Return (X, Y) of the center of cell containing provided text 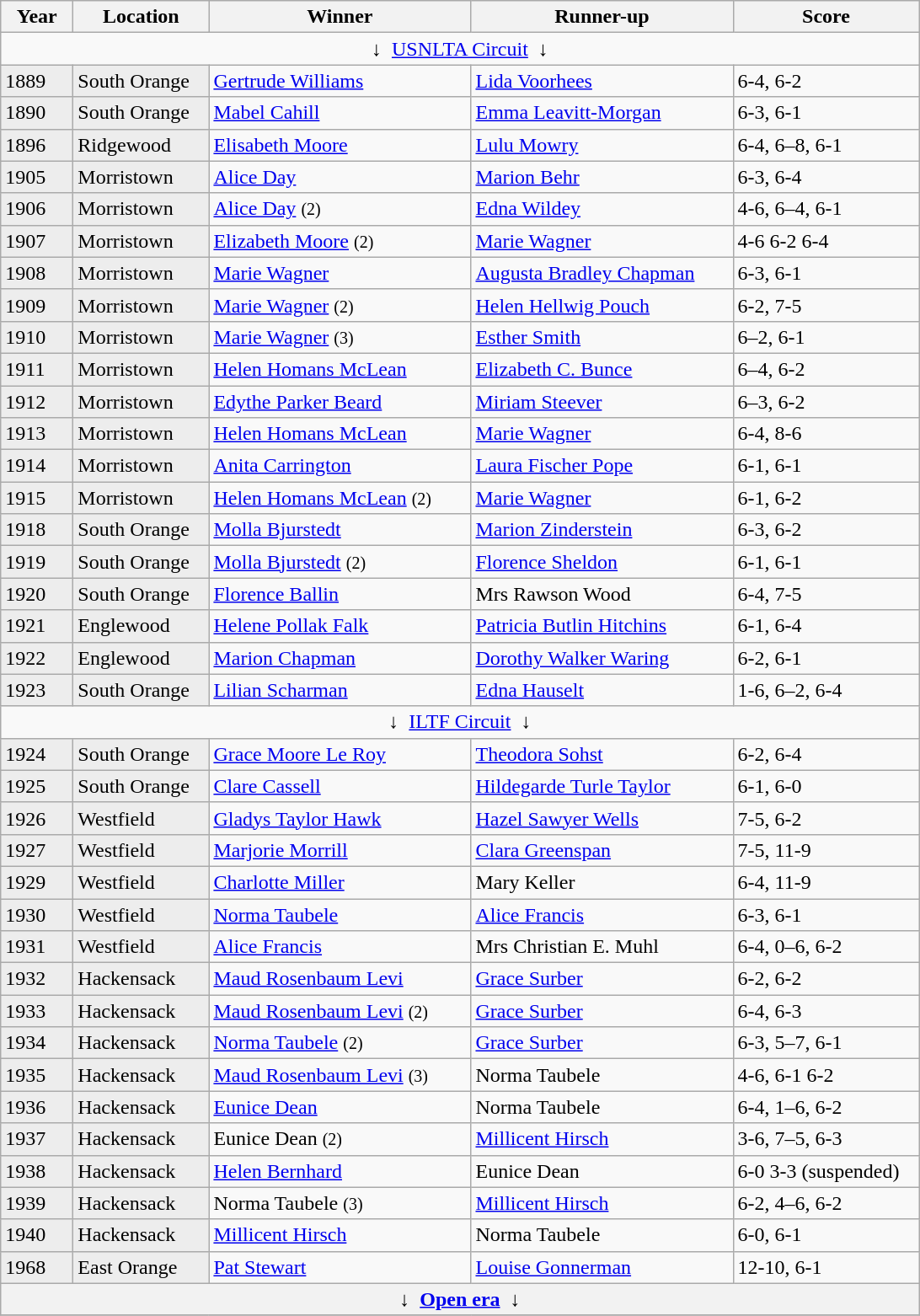
Anita Carrington (340, 466)
6-4, 1–6, 6-2 (826, 1107)
1919 (37, 562)
Score (826, 17)
Marjorie Morrill (340, 850)
Marie Wagner (3) (340, 337)
1925 (37, 786)
↓ USNLTA Circuit ↓ (460, 49)
Marie Wagner (2) (340, 305)
1940 (37, 1235)
Hildegarde Turle Taylor (602, 786)
Maud Rosenbaum Levi (340, 979)
1890 (37, 113)
1912 (37, 402)
1923 (37, 690)
1938 (37, 1171)
6–2, 6-1 (826, 337)
6-3, 6-4 (826, 177)
Eunice Dean (2) (340, 1139)
Pat Stewart (340, 1267)
Molla Bjurstedt (2) (340, 562)
6-3, 6-2 (826, 530)
Lulu Mowry (602, 145)
1907 (37, 241)
1929 (37, 882)
6-2, 7-5 (826, 305)
↓ ILTF Circuit ↓ (460, 722)
1913 (37, 434)
Maud Rosenbaum Levi (2) (340, 1011)
Emma Leavitt-Morgan (602, 113)
Clara Greenspan (602, 850)
1939 (37, 1203)
Helen Homans McLean (2) (340, 498)
Norma Taubele (2) (340, 1043)
Mrs Christian E. Muhl (602, 947)
1909 (37, 305)
Lilian Scharman (340, 690)
Edna Wildey (602, 209)
Helene Pollak Falk (340, 626)
↓ Open era ↓ (460, 1299)
Grace Moore Le Roy (340, 754)
6-2, 6-4 (826, 754)
Mabel Cahill (340, 113)
Mary Keller (602, 882)
Elisabeth Moore (340, 145)
1931 (37, 947)
1910 (37, 337)
6-4, 7-5 (826, 594)
Florence Sheldon (602, 562)
1968 (37, 1267)
1918 (37, 530)
1908 (37, 273)
Helen Hellwig Pouch (602, 305)
Runner-up (602, 17)
6-4, 6–8, 6-1 (826, 145)
1924 (37, 754)
1926 (37, 818)
6-1, 6-0 (826, 786)
1921 (37, 626)
1905 (37, 177)
6-4, 8-6 (826, 434)
6-1, 6-2 (826, 498)
1927 (37, 850)
Esther Smith (602, 337)
1914 (37, 466)
6-2, 4–6, 6-2 (826, 1203)
3-6, 7–5, 6-3 (826, 1139)
6-0 3-3 (suspended) (826, 1171)
1920 (37, 594)
Clare Cassell (340, 786)
1889 (37, 81)
1915 (37, 498)
Patricia Butlin Hitchins (602, 626)
1906 (37, 209)
1922 (37, 658)
1911 (37, 369)
1896 (37, 145)
Edythe Parker Beard (340, 402)
6–4, 6-2 (826, 369)
6-4, 11-9 (826, 882)
Elizabeth C. Bunce (602, 369)
4-6, 6–4, 6-1 (826, 209)
Ridgewood (142, 145)
Location (142, 17)
Miriam Steever (602, 402)
Augusta Bradley Chapman (602, 273)
Hazel Sawyer Wells (602, 818)
Marion Behr (602, 177)
Gertrude Williams (340, 81)
6-4, 6-3 (826, 1011)
Dorothy Walker Waring (602, 658)
1936 (37, 1107)
7-5, 11-9 (826, 850)
Year (37, 17)
4-6, 6-1 6-2 (826, 1075)
6-0, 6-1 (826, 1235)
Molla Bjurstedt (340, 530)
Gladys Taylor Hawk (340, 818)
Florence Ballin (340, 594)
1930 (37, 914)
Elizabeth Moore (2) (340, 241)
6-3, 5–7, 6-1 (826, 1043)
6–3, 6-2 (826, 402)
1932 (37, 979)
Helen Bernhard (340, 1171)
Alice Day (340, 177)
Edna Hauselt (602, 690)
6-4, 0–6, 6-2 (826, 947)
Mrs Rawson Wood (602, 594)
Theodora Sohst (602, 754)
Marion Chapman (340, 658)
1935 (37, 1075)
4-6 6-2 6-4 (826, 241)
Marion Zinderstein (602, 530)
1937 (37, 1139)
Maud Rosenbaum Levi (3) (340, 1075)
6-2, 6-2 (826, 979)
6-2, 6-1 (826, 658)
Lida Voorhees (602, 81)
Charlotte Miller (340, 882)
7-5, 6-2 (826, 818)
Laura Fischer Pope (602, 466)
6-1, 6-4 (826, 626)
1933 (37, 1011)
Louise Gonnerman (602, 1267)
1-6, 6–2, 6-4 (826, 690)
Norma Taubele (3) (340, 1203)
East Orange (142, 1267)
6-4, 6-2 (826, 81)
1934 (37, 1043)
Winner (340, 17)
Alice Day (2) (340, 209)
12-10, 6-1 (826, 1267)
